Provide the [X, Y] coordinate of the cell's center where the given text is located.  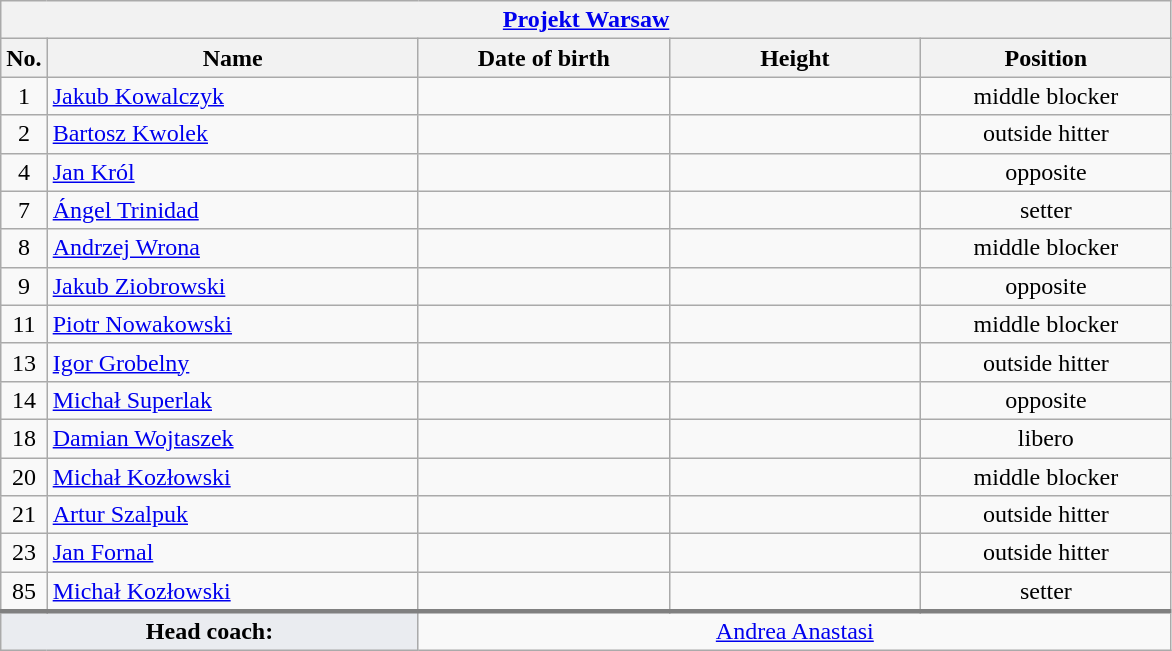
Projekt Warsaw [586, 20]
Michał Superlak [232, 400]
libero [1046, 438]
Jakub Kowalczyk [232, 96]
Ángel Trinidad [232, 210]
7 [24, 210]
Piotr Nowakowski [232, 324]
Date of birth [544, 58]
Position [1046, 58]
Damian Wojtaszek [232, 438]
14 [24, 400]
13 [24, 362]
85 [24, 592]
Igor Grobelny [232, 362]
Name [232, 58]
Andrea Anastasi [794, 631]
No. [24, 58]
Artur Szalpuk [232, 515]
2 [24, 134]
Andrzej Wrona [232, 248]
9 [24, 286]
Height [794, 58]
18 [24, 438]
Jan Król [232, 172]
Head coach: [210, 631]
11 [24, 324]
8 [24, 248]
Bartosz Kwolek [232, 134]
Jakub Ziobrowski [232, 286]
1 [24, 96]
Jan Fornal [232, 553]
20 [24, 477]
4 [24, 172]
21 [24, 515]
23 [24, 553]
